Output the (X, Y) coordinate of the center of the cell containing the given text.  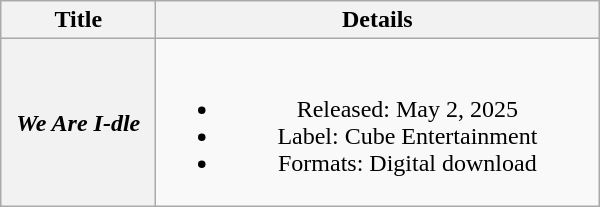
Details (378, 20)
Title (78, 20)
Released: May 2, 2025Label: Cube EntertainmentFormats: Digital download (378, 122)
We Are I-dle (78, 122)
